Output the (X, Y) coordinate of the center of the cell containing the given text.  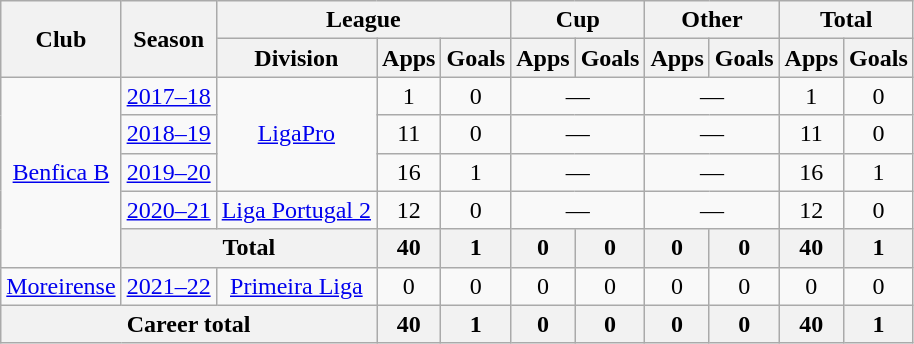
Liga Portugal 2 (296, 210)
2021–22 (168, 286)
2019–20 (168, 172)
2020–21 (168, 210)
Cup (578, 20)
Division (296, 58)
League (364, 20)
Season (168, 39)
2017–18 (168, 96)
Moreirense (61, 286)
Club (61, 39)
Career total (189, 324)
Other (712, 20)
Benfica B (61, 172)
2018–19 (168, 134)
LigaPro (296, 134)
Primeira Liga (296, 286)
